For the text-containing cell, return its midpoint in [x, y] coordinate format. 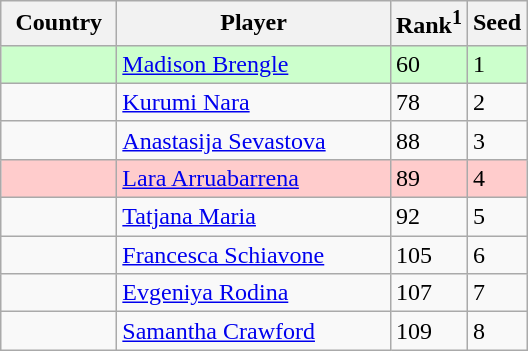
109 [428, 331]
5 [496, 217]
3 [496, 140]
7 [496, 293]
Francesca Schiavone [254, 255]
Country [59, 24]
1 [496, 64]
Kurumi Nara [254, 102]
Tatjana Maria [254, 217]
Lara Arruabarrena [254, 178]
Rank1 [428, 24]
89 [428, 178]
107 [428, 293]
88 [428, 140]
Evgeniya Rodina [254, 293]
8 [496, 331]
Player [254, 24]
92 [428, 217]
4 [496, 178]
Anastasija Sevastova [254, 140]
Seed [496, 24]
Samantha Crawford [254, 331]
Madison Brengle [254, 64]
2 [496, 102]
78 [428, 102]
60 [428, 64]
6 [496, 255]
105 [428, 255]
